For the text-containing cell, return its midpoint in [x, y] coordinate format. 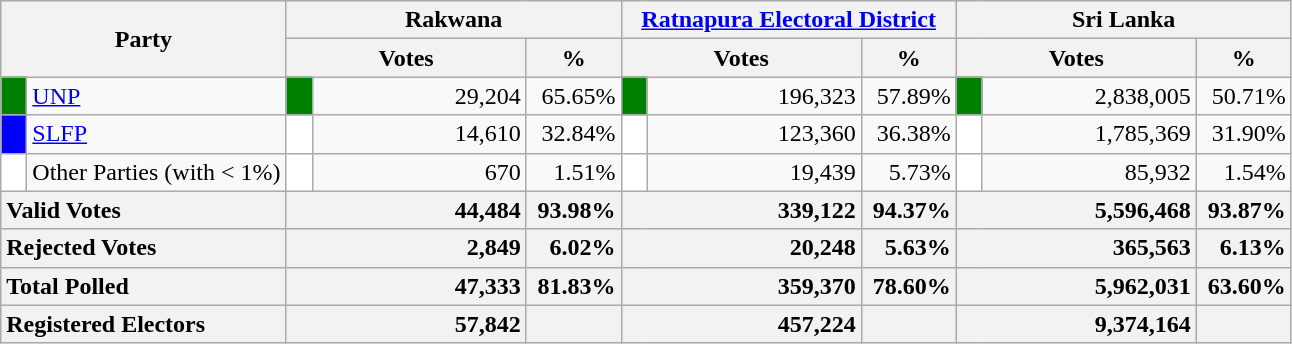
Ratnapura Electoral District [788, 20]
196,323 [754, 96]
14,610 [419, 134]
Rakwana [454, 20]
63.60% [1244, 286]
UNP [156, 96]
339,122 [741, 210]
123,360 [754, 134]
85,932 [1089, 172]
31.90% [1244, 134]
1.51% [574, 172]
78.60% [908, 286]
Valid Votes [144, 210]
94.37% [908, 210]
5.73% [908, 172]
19,439 [754, 172]
Rejected Votes [144, 248]
47,333 [406, 286]
SLFP [156, 134]
365,563 [1076, 248]
Party [144, 39]
Registered Electors [144, 324]
36.38% [908, 134]
5.63% [908, 248]
65.65% [574, 96]
32.84% [574, 134]
57.89% [908, 96]
93.87% [1244, 210]
50.71% [1244, 96]
359,370 [741, 286]
457,224 [741, 324]
6.13% [1244, 248]
Total Polled [144, 286]
5,596,468 [1076, 210]
5,962,031 [1076, 286]
29,204 [419, 96]
1.54% [1244, 172]
6.02% [574, 248]
Other Parties (with < 1%) [156, 172]
2,838,005 [1089, 96]
81.83% [574, 286]
57,842 [406, 324]
9,374,164 [1076, 324]
2,849 [406, 248]
670 [419, 172]
20,248 [741, 248]
93.98% [574, 210]
Sri Lanka [1124, 20]
1,785,369 [1089, 134]
44,484 [406, 210]
